Pinpoint the cell where the given text exists, returning its [X, Y] midpoint coordinate. 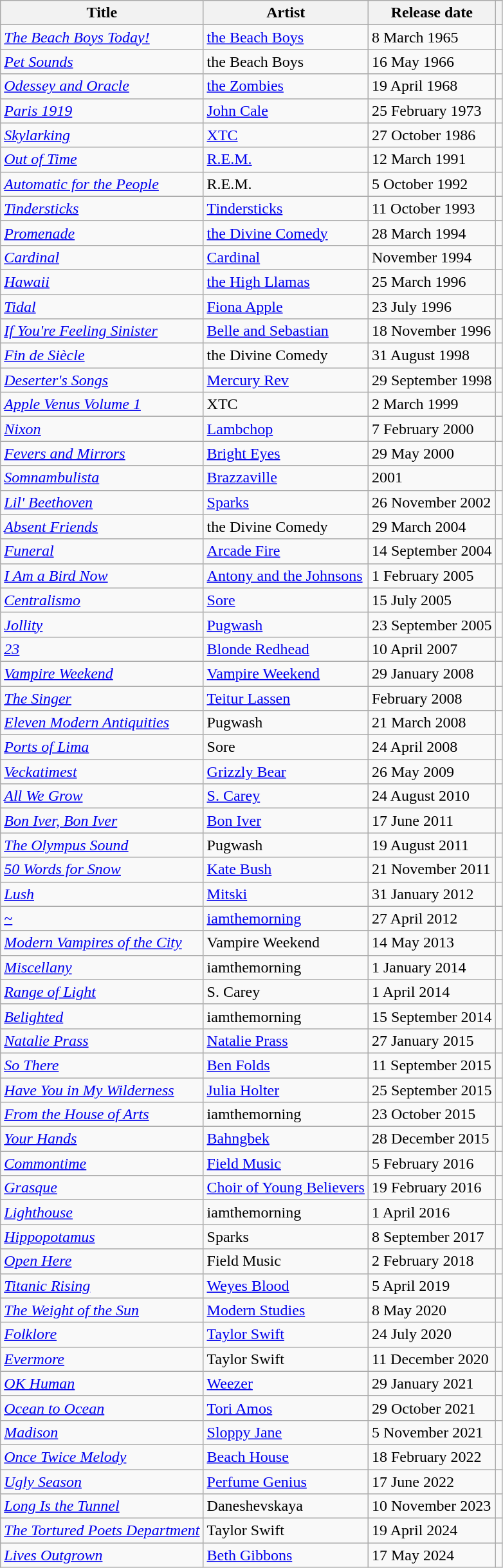
So There [102, 1065]
Belle and Sebastian [286, 331]
Deserter's Songs [102, 380]
Lambchop [286, 429]
Mitski [286, 894]
27 January 2015 [432, 1041]
21 November 2011 [432, 870]
Automatic for the People [102, 184]
Grasque [102, 1188]
Weezer [286, 1383]
10 November 2023 [432, 1506]
Somnambulista [102, 478]
Evermore [102, 1359]
Ugly Season [102, 1481]
Fevers and Mirrors [102, 453]
Perfume Genius [286, 1481]
7 February 2000 [432, 429]
The Weight of the Sun [102, 1310]
29 October 2021 [432, 1408]
23 [102, 649]
Mercury Rev [286, 380]
~ [102, 918]
Open Here [102, 1261]
John Cale [286, 111]
16 May 1966 [432, 62]
19 February 2016 [432, 1188]
Hawaii [102, 282]
Daneshevskaya [286, 1506]
Title [102, 13]
Choir of Young Believers [286, 1188]
Miscellany [102, 967]
31 January 2012 [432, 894]
Release date [432, 13]
Out of Time [102, 160]
29 January 2008 [432, 673]
18 February 2022 [432, 1457]
Your Hands [102, 1139]
Ben Folds [286, 1065]
1 April 2014 [432, 992]
Titanic Rising [102, 1286]
8 May 2020 [432, 1310]
28 March 1994 [432, 233]
Paris 1919 [102, 111]
26 May 2009 [432, 772]
25 March 1996 [432, 282]
23 October 2015 [432, 1115]
25 September 2015 [432, 1090]
Odessey and Oracle [102, 86]
Beach House [286, 1457]
14 September 2004 [432, 551]
Range of Light [102, 992]
Modern Studies [286, 1310]
The Singer [102, 698]
1 February 2005 [432, 576]
18 November 1996 [432, 331]
Jollity [102, 624]
Have You in My Wilderness [102, 1090]
11 December 2020 [432, 1359]
Absent Friends [102, 527]
29 May 2000 [432, 453]
Bon Iver, Bon Iver [102, 821]
the Zombies [286, 86]
Apple Venus Volume 1 [102, 405]
24 April 2008 [432, 747]
Fiona Apple [286, 307]
Commontime [102, 1163]
50 Words for Snow [102, 870]
Tidal [102, 307]
28 December 2015 [432, 1139]
25 February 1973 [432, 111]
Eleven Modern Antiquities [102, 723]
Centralismo [102, 600]
23 July 1996 [432, 307]
Sloppy Jane [286, 1432]
26 November 2002 [432, 502]
29 September 1998 [432, 380]
29 January 2021 [432, 1383]
8 March 1965 [432, 37]
2001 [432, 478]
19 August 2011 [432, 845]
Belighted [102, 1016]
29 March 2004 [432, 527]
14 May 2013 [432, 943]
Kate Bush [286, 870]
10 April 2007 [432, 649]
2 February 2018 [432, 1261]
Bon Iver [286, 821]
Promenade [102, 233]
Tori Amos [286, 1408]
Pet Sounds [102, 62]
Veckatimest [102, 772]
Teitur Lassen [286, 698]
5 November 2021 [432, 1432]
Once Twice Melody [102, 1457]
12 March 1991 [432, 160]
1 January 2014 [432, 967]
the High Llamas [286, 282]
The Olympus Sound [102, 845]
5 February 2016 [432, 1163]
The Beach Boys Today! [102, 37]
Grizzly Bear [286, 772]
15 September 2014 [432, 1016]
27 April 2012 [432, 918]
If You're Feeling Sinister [102, 331]
Ocean to Ocean [102, 1408]
February 2008 [432, 698]
Bright Eyes [286, 453]
From the House of Arts [102, 1115]
17 May 2024 [432, 1555]
11 October 1993 [432, 208]
5 October 1992 [432, 184]
The Tortured Poets Department [102, 1531]
24 August 2010 [432, 796]
Blonde Redhead [286, 649]
I Am a Bird Now [102, 576]
19 April 1968 [432, 86]
19 April 2024 [432, 1531]
Julia Holter [286, 1090]
1 April 2016 [432, 1212]
Folklore [102, 1335]
Lil' Beethoven [102, 502]
Skylarking [102, 135]
15 July 2005 [432, 600]
Beth Gibbons [286, 1555]
Hippopotamus [102, 1237]
31 August 1998 [432, 356]
Artist [286, 13]
Lighthouse [102, 1212]
Long Is the Tunnel [102, 1506]
11 September 2015 [432, 1065]
Ports of Lima [102, 747]
Weyes Blood [286, 1286]
8 September 2017 [432, 1237]
Bahngbek [286, 1139]
Funeral [102, 551]
Modern Vampires of the City [102, 943]
November 1994 [432, 257]
Brazzaville [286, 478]
Antony and the Johnsons [286, 576]
17 June 2022 [432, 1481]
17 June 2011 [432, 821]
Madison [102, 1432]
2 March 1999 [432, 405]
Lush [102, 894]
Arcade Fire [286, 551]
Fin de Siècle [102, 356]
5 April 2019 [432, 1286]
21 March 2008 [432, 723]
All We Grow [102, 796]
27 October 1986 [432, 135]
23 September 2005 [432, 624]
Lives Outgrown [102, 1555]
24 July 2020 [432, 1335]
Nixon [102, 429]
OK Human [102, 1383]
